Provide the [x, y] coordinate of the cell's center where the given text is located.  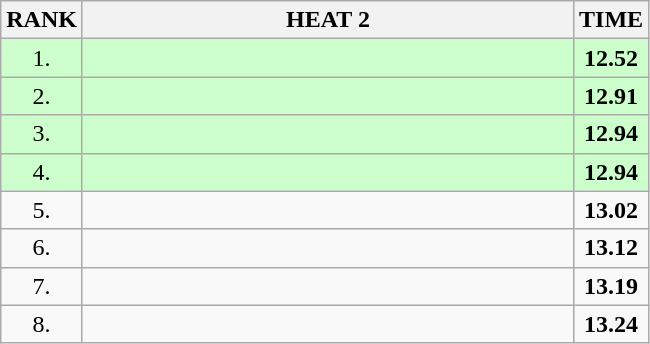
3. [42, 134]
13.12 [612, 248]
5. [42, 210]
8. [42, 324]
RANK [42, 20]
HEAT 2 [328, 20]
7. [42, 286]
13.24 [612, 324]
4. [42, 172]
2. [42, 96]
13.02 [612, 210]
6. [42, 248]
12.91 [612, 96]
TIME [612, 20]
1. [42, 58]
12.52 [612, 58]
13.19 [612, 286]
